Scan for the cell matching the given text and deliver its [x, y] coordinate at center. 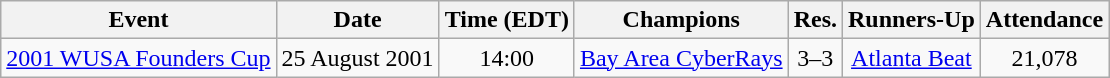
3–3 [815, 58]
Champions [681, 20]
Date [358, 20]
21,078 [1044, 58]
Attendance [1044, 20]
14:00 [506, 58]
25 August 2001 [358, 58]
Bay Area CyberRays [681, 58]
Atlanta Beat [912, 58]
Runners-Up [912, 20]
Event [138, 20]
Time (EDT) [506, 20]
2001 WUSA Founders Cup [138, 58]
Res. [815, 20]
